Locate the cell with the specified text and output its (x, y) center coordinate. 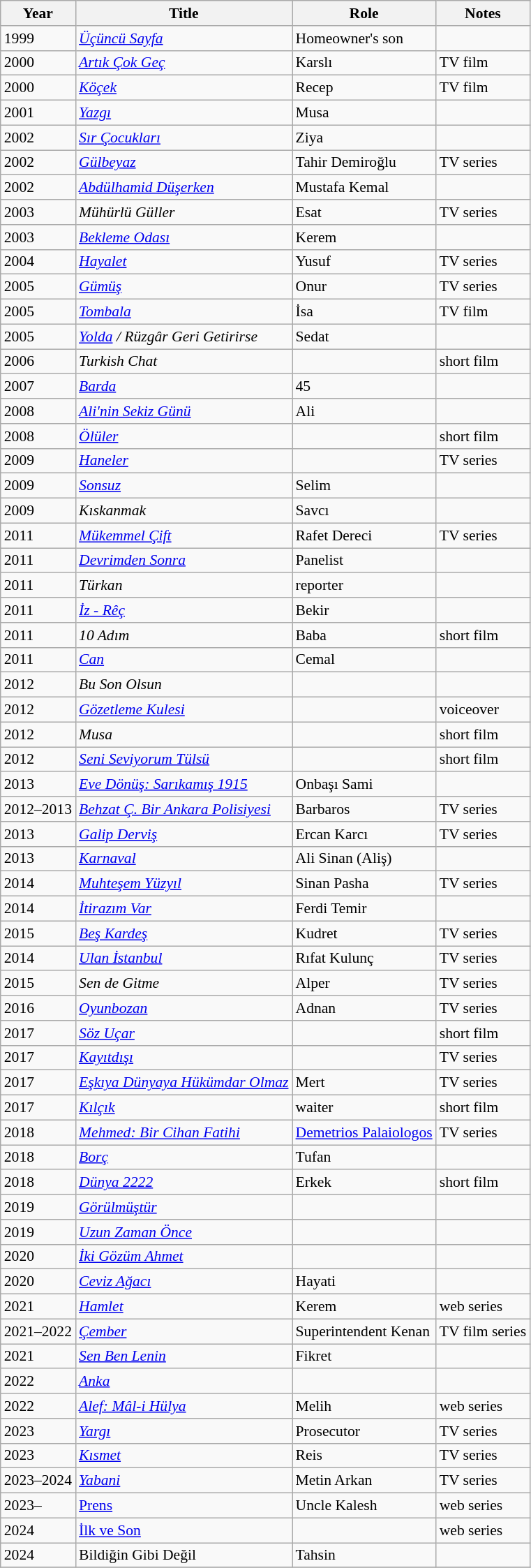
Turkish Chat (184, 362)
Can (184, 660)
Mustafa Kemal (364, 188)
Muhteşem Yüzyıl (184, 884)
Barbaros (364, 809)
Superintendent Kenan (364, 1331)
Üçüncü Sayfa (184, 38)
Cemal (364, 660)
Oyunbozan (184, 1008)
Selim (364, 486)
2007 (38, 387)
Ali (364, 411)
Mehmed: Bir Cihan Fatihi (184, 1132)
Prens (184, 1506)
Yusuf (364, 262)
Görülmüştür (184, 1207)
Kısmet (184, 1456)
2023– (38, 1506)
Fikret (364, 1356)
Karnaval (184, 859)
Tombala (184, 312)
Karslı (364, 63)
Ölüler (184, 436)
voiceover (483, 710)
2021–2022 (38, 1331)
İtirazım Var (184, 909)
Bildiğin Gibi Değil (184, 1555)
Sen de Gitme (184, 984)
Bekleme Odası (184, 237)
Demetrios Palaiologos (364, 1132)
Hayalet (184, 262)
Dünya 2222 (184, 1183)
TV film series (483, 1331)
Türkan (184, 586)
Rıfat Kulunç (364, 959)
Yabani (184, 1481)
1999 (38, 38)
Hayati (364, 1282)
2016 (38, 1008)
İki Gözüm Ahmet (184, 1257)
Mühürlü Güller (184, 212)
Sen Ben Lenin (184, 1356)
Borç (184, 1157)
Gülbeyaz (184, 163)
Onur (364, 287)
Bu Son Olsun (184, 685)
Yolda / Rüzgâr Geri Getirirse (184, 336)
Ziya (364, 138)
Tahir Demiroğlu (364, 163)
Yargı (184, 1431)
Kayıtdışı (184, 1058)
Artık Çok Geç (184, 63)
Tahsin (364, 1555)
2001 (38, 113)
reporter (364, 586)
İz - Rêç (184, 610)
Tufan (364, 1157)
Seni Seviyorum Tülsü (184, 760)
Sonsuz (184, 486)
2023–2024 (38, 1481)
Haneler (184, 461)
Ercan Karcı (364, 834)
10 Adım (184, 635)
Eşkıya Dünyaya Hükümdar Olmaz (184, 1083)
Kılçık (184, 1108)
Baba (364, 635)
İlk ve Son (184, 1530)
Role (364, 13)
Yazgı (184, 113)
Galip Derviş (184, 834)
Uncle Kalesh (364, 1506)
Melih (364, 1406)
Abdülhamid Düşerken (184, 188)
Beş Kardeş (184, 933)
Homeowner's son (364, 38)
Ceviz Ağacı (184, 1282)
Adnan (364, 1008)
Söz Uçar (184, 1033)
Metin Arkan (364, 1481)
Esat (364, 212)
Notes (483, 13)
Sır Çocukları (184, 138)
Sedat (364, 336)
2004 (38, 262)
Year (38, 13)
Onbaşı Sami (364, 785)
2006 (38, 362)
Ali Sinan (Aliş) (364, 859)
Eve Dönüş: Sarıkamış 1915 (184, 785)
Reis (364, 1456)
Gümüş (184, 287)
Erkek (364, 1183)
Ulan İstanbul (184, 959)
Mükemmel Çift (184, 535)
Bekir (364, 610)
Köçek (184, 88)
Uzun Zaman Önce (184, 1232)
Hamlet (184, 1307)
Ali'nin Sekiz Günü (184, 411)
Savcı (364, 511)
Panelist (364, 561)
İsa (364, 312)
Rafet Dereci (364, 535)
Behzat Ç. Bir Ankara Polisiyesi (184, 809)
Kıskanmak (184, 511)
Alef: Mâl-i Hülya (184, 1406)
Ferdi Temir (364, 909)
Gözetleme Kulesi (184, 710)
45 (364, 387)
Barda (184, 387)
Devrimden Sonra (184, 561)
Recep (364, 88)
Mert (364, 1083)
waiter (364, 1108)
Prosecutor (364, 1431)
Alper (364, 984)
Sinan Pasha (364, 884)
Title (184, 13)
2012–2013 (38, 809)
Kudret (364, 933)
Çember (184, 1331)
Anka (184, 1382)
